Return [X, Y] of the center of cell containing provided text 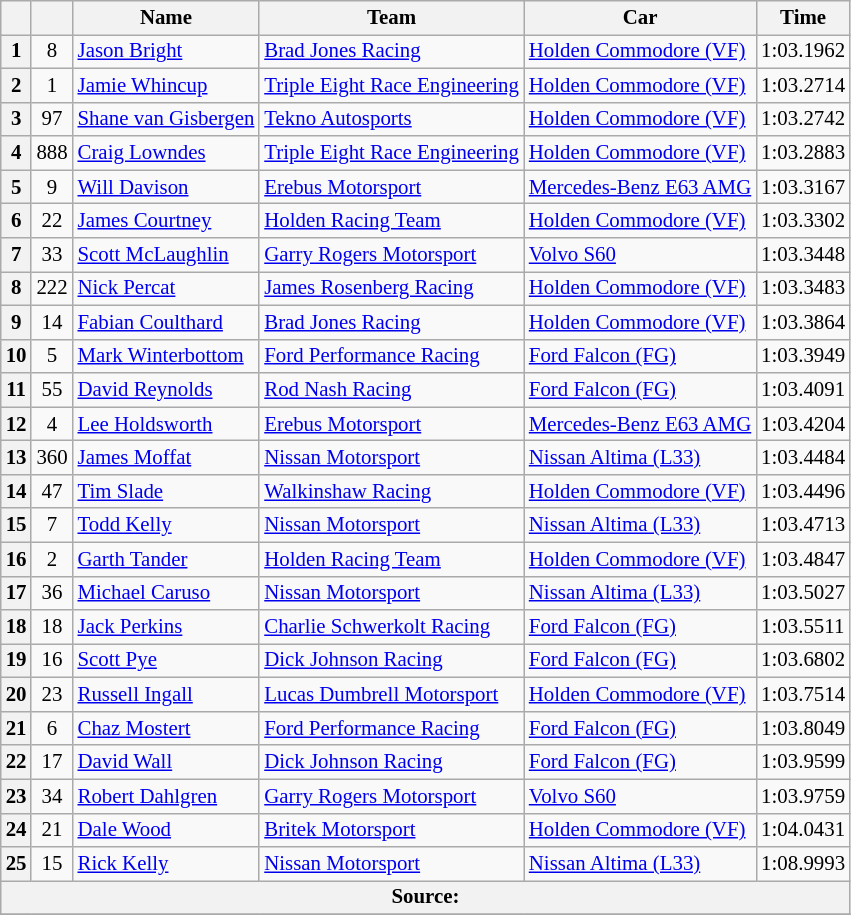
Rick Kelly [166, 864]
1:03.9599 [803, 762]
33 [52, 255]
19 [16, 661]
1:03.4091 [803, 390]
Jason Bright [166, 51]
36 [52, 593]
Fabian Coulthard [166, 322]
360 [52, 458]
Mark Winterbottom [166, 356]
1:03.4496 [803, 491]
1:03.3483 [803, 288]
Shane van Gisbergen [166, 119]
Jack Perkins [166, 627]
Michael Caruso [166, 593]
Walkinshaw Racing [392, 491]
10 [16, 356]
David Wall [166, 762]
1:03.3448 [803, 255]
1:08.9993 [803, 864]
Chaz Mostert [166, 728]
James Courtney [166, 221]
Scott McLaughlin [166, 255]
Robert Dahlgren [166, 796]
1:03.3864 [803, 322]
James Moffat [166, 458]
1:03.4713 [803, 525]
Britek Motorsport [392, 830]
1:03.4484 [803, 458]
Garth Tander [166, 559]
1:03.2742 [803, 119]
222 [52, 288]
24 [16, 830]
1:03.2883 [803, 153]
11 [16, 390]
Rod Nash Racing [392, 390]
Todd Kelly [166, 525]
David Reynolds [166, 390]
Will Davison [166, 187]
1:03.7514 [803, 695]
1:03.9759 [803, 796]
12 [16, 424]
Name [166, 18]
13 [16, 458]
1:03.4204 [803, 424]
47 [52, 491]
1:03.2714 [803, 85]
1:04.0431 [803, 830]
1:03.6802 [803, 661]
Team [392, 18]
888 [52, 153]
1:03.5027 [803, 593]
Lucas Dumbrell Motorsport [392, 695]
1:03.8049 [803, 728]
Dale Wood [166, 830]
Time [803, 18]
Russell Ingall [166, 695]
Charlie Schwerkolt Racing [392, 627]
1:03.1962 [803, 51]
Jamie Whincup [166, 85]
1:03.3167 [803, 187]
1:03.3949 [803, 356]
3 [16, 119]
Craig Lowndes [166, 153]
1:03.4847 [803, 559]
1:03.3302 [803, 221]
Scott Pye [166, 661]
Source: [426, 898]
25 [16, 864]
Tim Slade [166, 491]
1:03.5511 [803, 627]
Car [640, 18]
20 [16, 695]
97 [52, 119]
James Rosenberg Racing [392, 288]
Lee Holdsworth [166, 424]
Nick Percat [166, 288]
34 [52, 796]
55 [52, 390]
Tekno Autosports [392, 119]
